Output the [X, Y] coordinate of the center of the cell containing the given text.  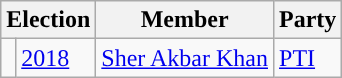
Election [48, 20]
PTI [308, 58]
2018 [56, 58]
Sher Akbar Khan [185, 58]
Party [308, 20]
Member [185, 20]
